Locate the cell with the specified text and output its [x, y] center coordinate. 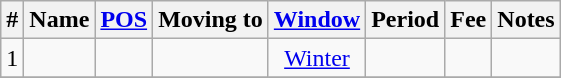
Period [406, 20]
Window [316, 20]
Winter [316, 58]
1 [12, 58]
Notes [526, 20]
Fee [468, 20]
Name [60, 20]
POS [124, 20]
Moving to [211, 20]
# [12, 20]
